Return [x, y] of the center of cell containing provided text 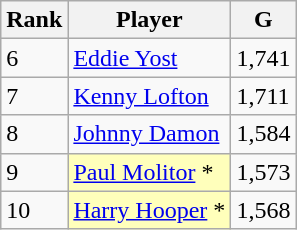
Eddie Yost [150, 58]
1,584 [264, 134]
7 [34, 96]
Johnny Damon [150, 134]
1,573 [264, 172]
10 [34, 210]
1,568 [264, 210]
Player [150, 20]
6 [34, 58]
Harry Hooper * [150, 210]
Kenny Lofton [150, 96]
1,741 [264, 58]
G [264, 20]
1,711 [264, 96]
Paul Molitor * [150, 172]
8 [34, 134]
9 [34, 172]
Rank [34, 20]
